Return (X, Y) of the center of cell containing provided text 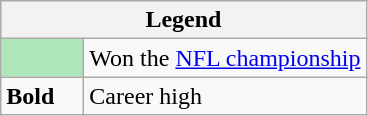
Bold (42, 96)
Legend (184, 20)
Career high (225, 96)
Won the NFL championship (225, 58)
